Output the (x, y) coordinate of the center of the cell containing the given text.  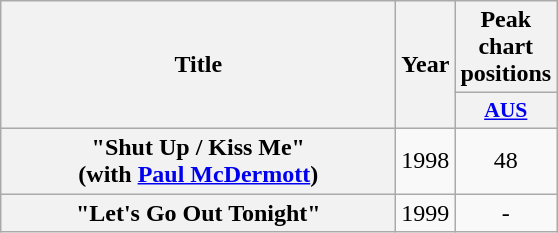
Peak chart positions (506, 47)
1998 (426, 160)
1999 (426, 213)
"Shut Up / Kiss Me" (with Paul McDermott) (198, 160)
"Let's Go Out Tonight" (198, 213)
48 (506, 160)
AUS (506, 111)
- (506, 213)
Year (426, 65)
Title (198, 65)
